Scan for the cell matching the given text and deliver its (x, y) coordinate at center. 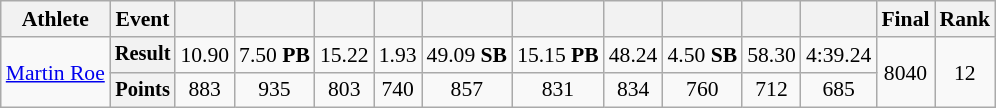
15.15 PB (558, 55)
48.24 (634, 55)
831 (558, 90)
760 (702, 90)
Event (143, 19)
15.22 (344, 55)
12 (964, 72)
803 (344, 90)
4.50 SB (702, 55)
Points (143, 90)
Final (905, 19)
58.30 (772, 55)
10.90 (204, 55)
4:39.24 (838, 55)
Martin Roe (56, 72)
8040 (905, 72)
1.93 (398, 55)
Result (143, 55)
7.50 PB (274, 55)
834 (634, 90)
857 (468, 90)
685 (838, 90)
Athlete (56, 19)
712 (772, 90)
883 (204, 90)
740 (398, 90)
Rank (964, 19)
935 (274, 90)
49.09 SB (468, 55)
